Determine the [x, y] coordinate at the center of the cell enclosing the given text.  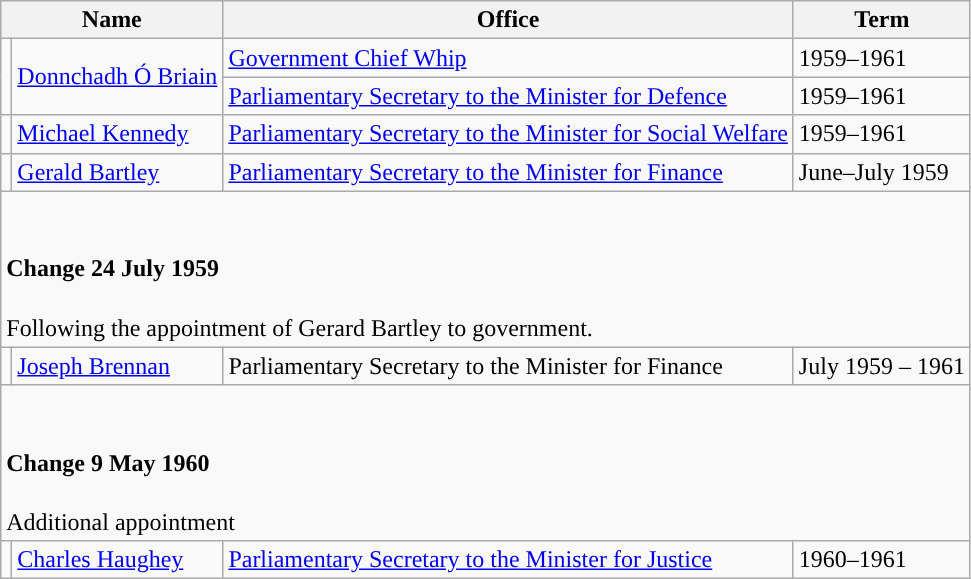
Parliamentary Secretary to the Minister for Defence [508, 96]
Government Chief Whip [508, 58]
Parliamentary Secretary to the Minister for Social Welfare [508, 134]
1960–1961 [882, 560]
Joseph Brennan [118, 366]
Parliamentary Secretary to the Minister for Justice [508, 560]
Office [508, 20]
June–July 1959 [882, 172]
Term [882, 20]
Change 24 July 1959Following the appointment of Gerard Bartley to government. [486, 269]
Donnchadh Ó Briain [118, 77]
July 1959 – 1961 [882, 366]
Name [112, 20]
Michael Kennedy [118, 134]
Charles Haughey [118, 560]
Gerald Bartley [118, 172]
Change 9 May 1960Additional appointment [486, 463]
